Output the [x, y] coordinate of the center of the cell containing the given text.  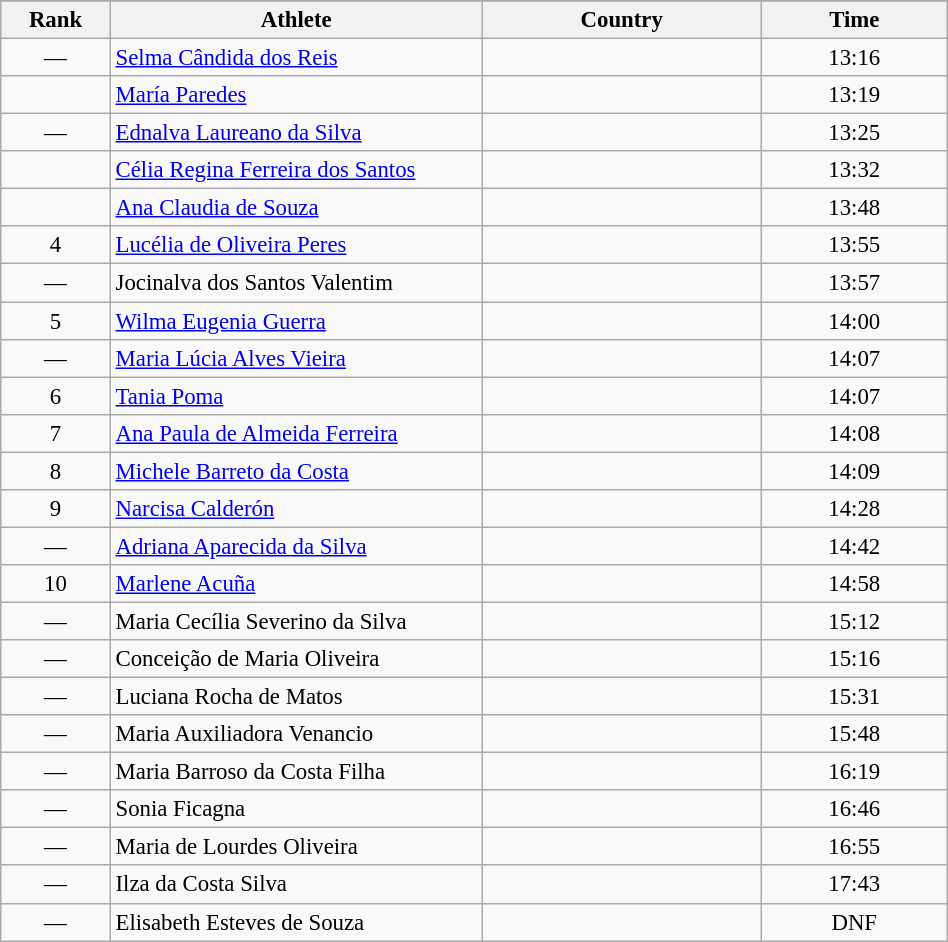
Narcisa Calderón [296, 509]
10 [56, 584]
DNF [854, 922]
Michele Barreto da Costa [296, 471]
María Paredes [296, 95]
Ana Claudia de Souza [296, 208]
Tania Poma [296, 396]
13:16 [854, 58]
Maria Barroso da Costa Filha [296, 772]
Conceição de Maria Oliveira [296, 659]
13:48 [854, 208]
Country [622, 20]
13:32 [854, 170]
4 [56, 245]
13:57 [854, 283]
Ilza da Costa Silva [296, 885]
Selma Cândida dos Reis [296, 58]
13:19 [854, 95]
Jocinalva dos Santos Valentim [296, 283]
13:55 [854, 245]
Luciana Rocha de Matos [296, 697]
8 [56, 471]
16:55 [854, 847]
5 [56, 321]
14:42 [854, 546]
14:08 [854, 433]
Athlete [296, 20]
Elisabeth Esteves de Souza [296, 922]
7 [56, 433]
Maria Cecília Severino da Silva [296, 621]
15:48 [854, 734]
Ednalva Laureano da Silva [296, 133]
14:58 [854, 584]
16:19 [854, 772]
15:31 [854, 697]
Adriana Aparecida da Silva [296, 546]
13:25 [854, 133]
Wilma Eugenia Guerra [296, 321]
Maria Lúcia Alves Vieira [296, 358]
14:09 [854, 471]
14:28 [854, 509]
9 [56, 509]
15:16 [854, 659]
Lucélia de Oliveira Peres [296, 245]
Célia Regina Ferreira dos Santos [296, 170]
Marlene Acuña [296, 584]
15:12 [854, 621]
Maria de Lourdes Oliveira [296, 847]
Time [854, 20]
16:46 [854, 809]
Rank [56, 20]
17:43 [854, 885]
Maria Auxiliadora Venancio [296, 734]
Ana Paula de Almeida Ferreira [296, 433]
14:00 [854, 321]
6 [56, 396]
Sonia Ficagna [296, 809]
